Identify which cell holds the provided text, then report its [X, Y] central coordinate. 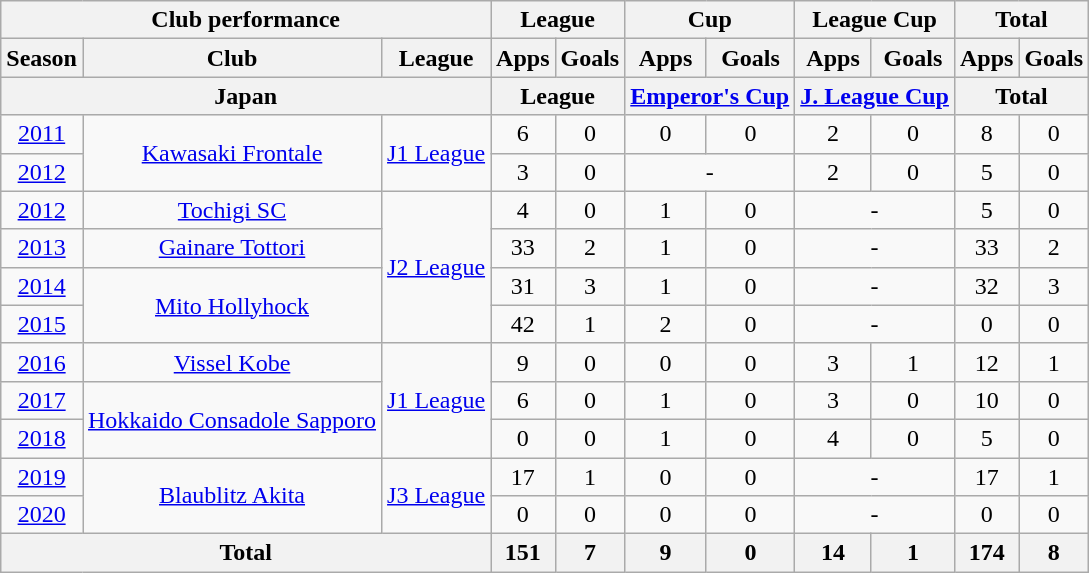
42 [523, 324]
2017 [42, 400]
Tochigi SC [232, 210]
League Cup [875, 20]
J2 League [436, 267]
Japan [246, 96]
Club performance [246, 20]
174 [986, 553]
2013 [42, 248]
151 [523, 553]
Cup [710, 20]
12 [986, 362]
2018 [42, 438]
Emperor's Cup [710, 96]
J. League Cup [875, 96]
Mito Hollyhock [232, 305]
2011 [42, 134]
32 [986, 286]
2020 [42, 515]
Season [42, 58]
14 [834, 553]
J3 League [436, 496]
2015 [42, 324]
10 [986, 400]
2016 [42, 362]
Vissel Kobe [232, 362]
Kawasaki Frontale [232, 153]
Blaublitz Akita [232, 496]
Hokkaido Consadole Sapporo [232, 419]
7 [590, 553]
Gainare Tottori [232, 248]
2019 [42, 477]
31 [523, 286]
2014 [42, 286]
Club [232, 58]
